Locate the cell with the specified text and output its (x, y) center coordinate. 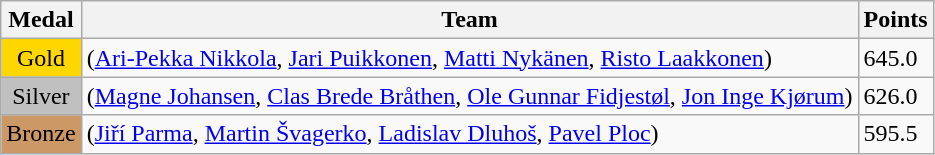
Bronze (41, 134)
Points (896, 20)
Gold (41, 58)
595.5 (896, 134)
626.0 (896, 96)
(Jiří Parma, Martin Švagerko, Ladislav Dluhoš, Pavel Ploc) (470, 134)
(Ari-Pekka Nikkola, Jari Puikkonen, Matti Nykänen, Risto Laakkonen) (470, 58)
Silver (41, 96)
645.0 (896, 58)
(Magne Johansen, Clas Brede Bråthen, Ole Gunnar Fidjestøl, Jon Inge Kjørum) (470, 96)
Team (470, 20)
Medal (41, 20)
